Search for the cell housing the specified text and yield its (x, y) center coordinate. 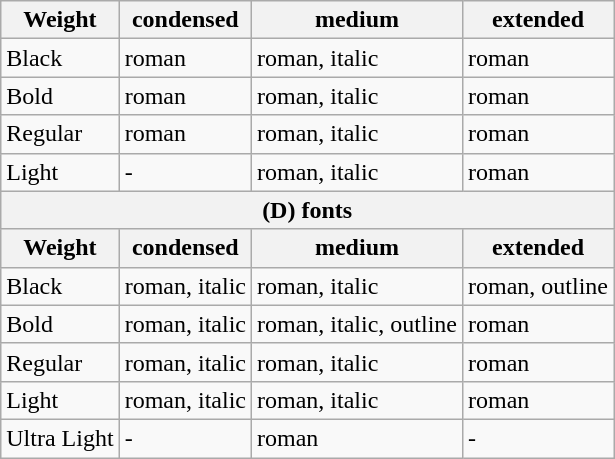
roman, italic, outline (356, 324)
Ultra Light (60, 438)
roman, outline (538, 286)
(D) fonts (308, 210)
